For the text-containing cell, return its midpoint in [X, Y] coordinate format. 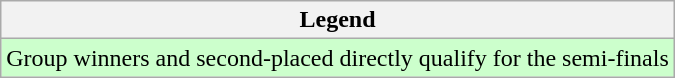
Group winners and second-placed directly qualify for the semi-finals [338, 58]
Legend [338, 20]
